Scan for the cell matching the given text and deliver its (x, y) coordinate at center. 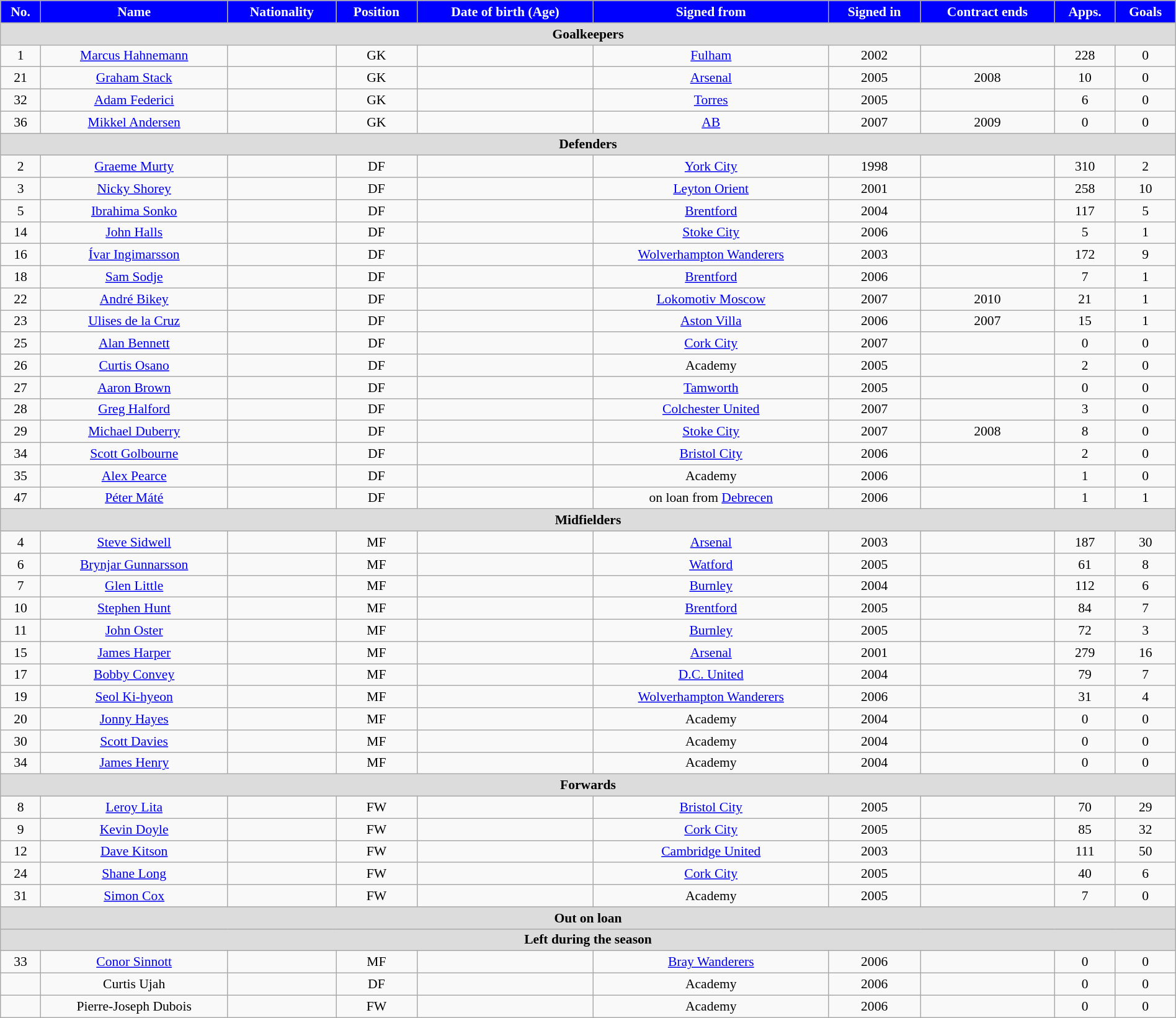
Midfielders (588, 520)
Colchester United (711, 409)
Ibrahima Sonko (134, 211)
John Oster (134, 631)
Goals (1145, 12)
Graham Stack (134, 78)
70 (1085, 808)
Aston Villa (711, 321)
Lokomotiv Moscow (711, 299)
AB (711, 122)
Bobby Convey (134, 675)
79 (1085, 675)
11 (21, 631)
Scott Golbourne (134, 454)
84 (1085, 609)
André Bikey (134, 299)
61 (1085, 565)
1998 (875, 167)
2002 (875, 56)
Fulham (711, 56)
258 (1085, 189)
Defenders (588, 145)
Dave Kitson (134, 852)
26 (21, 365)
Kevin Doyle (134, 829)
27 (21, 388)
D.C. United (711, 675)
24 (21, 874)
25 (21, 344)
20 (21, 719)
72 (1085, 631)
Curtis Osano (134, 365)
33 (21, 962)
Stephen Hunt (134, 609)
Adam Federici (134, 100)
Left during the season (588, 940)
Ulises de la Cruz (134, 321)
York City (711, 167)
Aaron Brown (134, 388)
19 (21, 697)
Nationality (282, 12)
Ívar Ingimarsson (134, 255)
Conor Sinnott (134, 962)
Torres (711, 100)
Goalkeepers (588, 34)
Date of birth (Age) (505, 12)
35 (21, 476)
22 (21, 299)
Leroy Lita (134, 808)
23 (21, 321)
Graeme Murty (134, 167)
187 (1085, 542)
Sam Sodje (134, 277)
Bray Wanderers (711, 962)
Brynjar Gunnarsson (134, 565)
2009 (987, 122)
Leyton Orient (711, 189)
117 (1085, 211)
Simon Cox (134, 896)
Signed from (711, 12)
Alan Bennett (134, 344)
Contract ends (987, 12)
47 (21, 498)
Mikkel Andersen (134, 122)
Jonny Hayes (134, 719)
James Harper (134, 653)
Cambridge United (711, 852)
111 (1085, 852)
14 (21, 233)
Tamworth (711, 388)
James Henry (134, 763)
Position (376, 12)
Out on loan (588, 918)
18 (21, 277)
172 (1085, 255)
Nicky Shorey (134, 189)
279 (1085, 653)
Steve Sidwell (134, 542)
40 (1085, 874)
Marcus Hahnemann (134, 56)
112 (1085, 586)
12 (21, 852)
John Halls (134, 233)
Apps. (1085, 12)
Curtis Ujah (134, 985)
310 (1085, 167)
Alex Pearce (134, 476)
Seol Ki-hyeon (134, 697)
50 (1145, 852)
Watford (711, 565)
Name (134, 12)
Shane Long (134, 874)
Signed in (875, 12)
36 (21, 122)
on loan from Debrecen (711, 498)
No. (21, 12)
Scott Davies (134, 741)
85 (1085, 829)
Glen Little (134, 586)
17 (21, 675)
2010 (987, 299)
Forwards (588, 785)
Pierre-Joseph Dubois (134, 1006)
28 (21, 409)
228 (1085, 56)
Greg Halford (134, 409)
Michael Duberry (134, 432)
Péter Máté (134, 498)
